Detect which cell encompasses the target text, then output its [x, y] center coordinate. 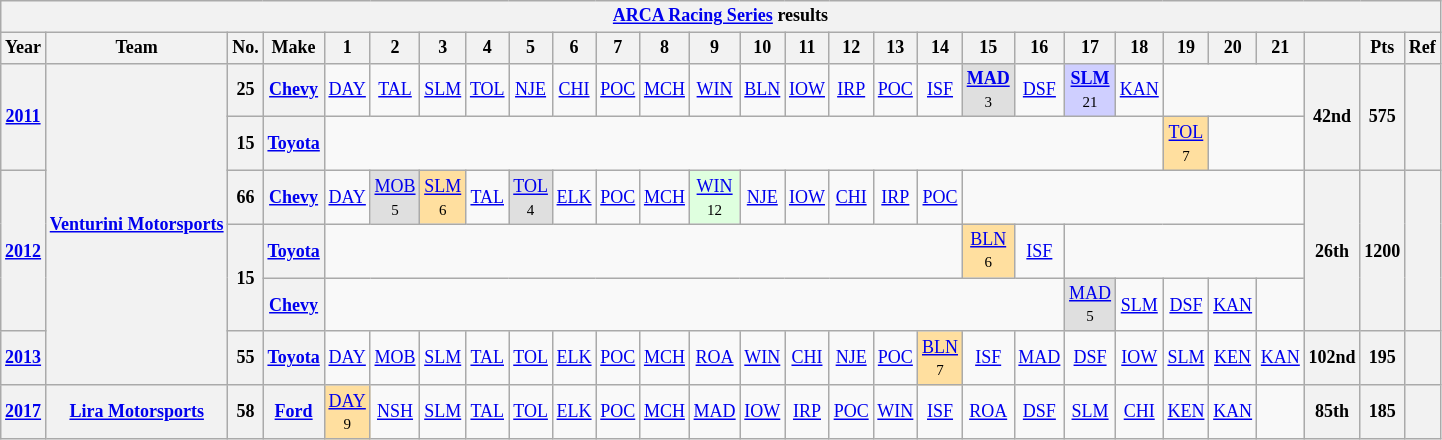
195 [1382, 358]
Venturini Motorsports [136, 224]
MOB [395, 358]
ARCA Racing Series results [720, 16]
Make [294, 48]
Lira Motorsports [136, 412]
14 [940, 48]
19 [1186, 48]
MAD5 [1090, 305]
58 [246, 412]
NSH [395, 412]
4 [488, 48]
1200 [1382, 250]
2 [395, 48]
No. [246, 48]
18 [1139, 48]
SLM21 [1090, 90]
66 [246, 197]
WIN12 [714, 197]
DAY9 [347, 412]
5 [530, 48]
BLN6 [988, 251]
26th [1332, 250]
575 [1382, 116]
16 [1040, 48]
12 [851, 48]
BLN7 [940, 358]
Ref [1423, 48]
Year [24, 48]
1 [347, 48]
Team [136, 48]
6 [574, 48]
MOB5 [395, 197]
2017 [24, 412]
11 [808, 48]
MAD3 [988, 90]
Pts [1382, 48]
102nd [1332, 358]
42nd [1332, 116]
25 [246, 90]
BLN [762, 90]
13 [896, 48]
7 [618, 48]
17 [1090, 48]
2012 [24, 250]
9 [714, 48]
21 [1280, 48]
TOL4 [530, 197]
85th [1332, 412]
20 [1233, 48]
10 [762, 48]
8 [665, 48]
3 [443, 48]
Ford [294, 412]
2011 [24, 116]
TOL7 [1186, 144]
185 [1382, 412]
2013 [24, 358]
SLM6 [443, 197]
55 [246, 358]
